Find where the given text appears and provide that cell's center as (X, Y) coordinate. 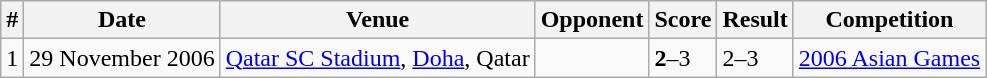
Qatar SC Stadium, Doha, Qatar (378, 58)
Competition (889, 20)
Score (683, 20)
Result (755, 20)
29 November 2006 (122, 58)
Opponent (592, 20)
# (12, 20)
1 (12, 58)
Date (122, 20)
Venue (378, 20)
2006 Asian Games (889, 58)
